Detect which cell encompasses the target text, then output its [x, y] center coordinate. 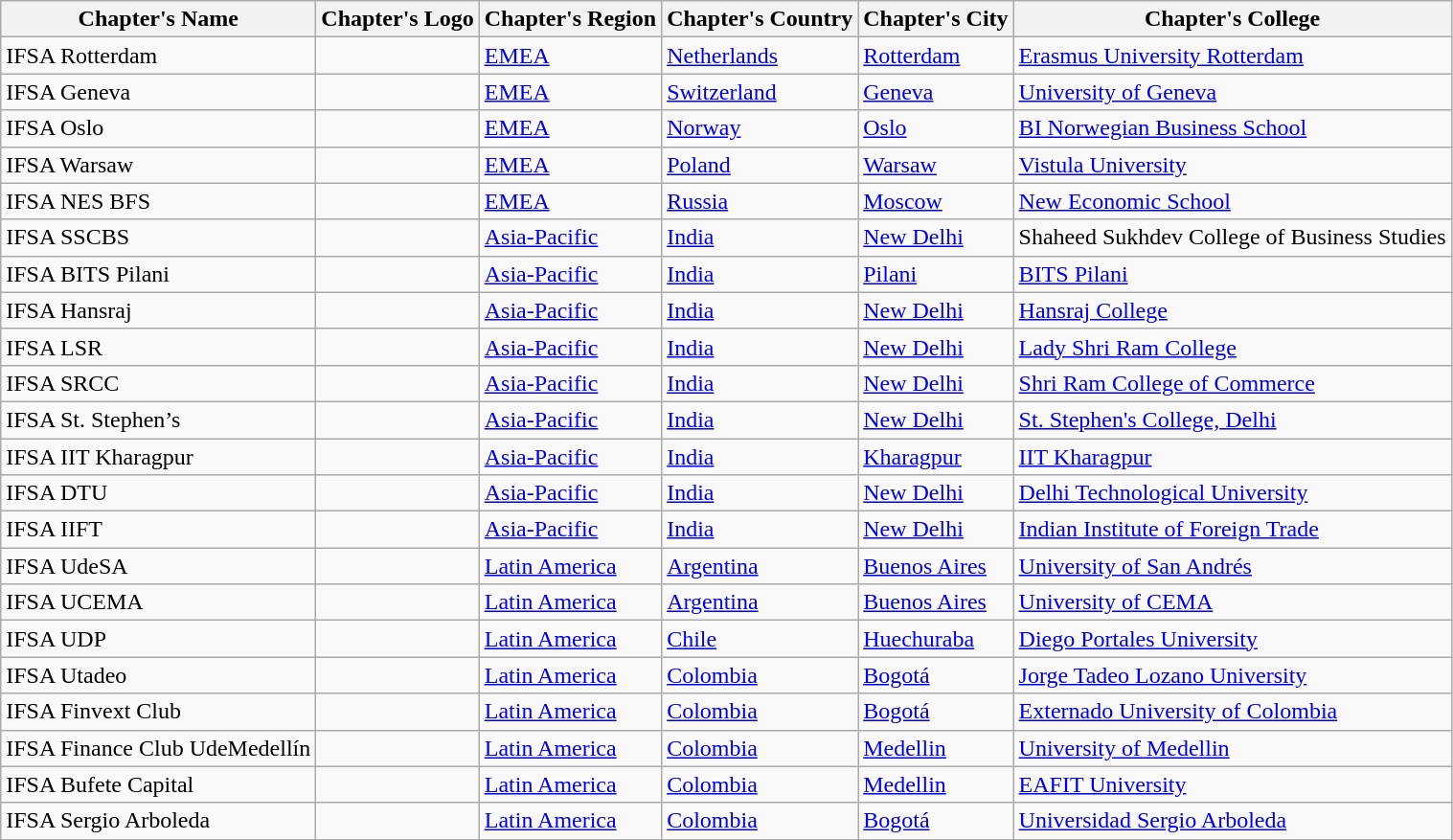
Netherlands [761, 56]
Chapter's Name [159, 19]
Universidad Sergio Arboleda [1232, 821]
Russia [761, 201]
Lady Shri Ram College [1232, 347]
IFSA Oslo [159, 128]
IFSA DTU [159, 493]
Indian Institute of Foreign Trade [1232, 530]
Shri Ram College of Commerce [1232, 383]
Chapter's College [1232, 19]
Geneva [936, 92]
Hansraj College [1232, 310]
Norway [761, 128]
IFSA UDP [159, 639]
New Economic School [1232, 201]
University of San Andrés [1232, 566]
Erasmus University Rotterdam [1232, 56]
EAFIT University [1232, 784]
Poland [761, 165]
IFSA NES BFS [159, 201]
IFSA Utadeo [159, 675]
BITS Pilani [1232, 274]
IFSA Warsaw [159, 165]
IFSA UCEMA [159, 602]
IFSA BITS Pilani [159, 274]
Externado University of Colombia [1232, 712]
Pilani [936, 274]
IFSA IIT Kharagpur [159, 457]
Chapter's Country [761, 19]
Diego Portales University [1232, 639]
IIT Kharagpur [1232, 457]
St. Stephen's College, Delhi [1232, 420]
Jorge Tadeo Lozano University [1232, 675]
IFSA SSCBS [159, 238]
Vistula University [1232, 165]
IFSA Finvext Club [159, 712]
IFSA Hansraj [159, 310]
Rotterdam [936, 56]
IFSA Finance Club UdeMedellín [159, 748]
Chapter's Region [570, 19]
Chapter's Logo [397, 19]
Delhi Technological University [1232, 493]
Oslo [936, 128]
IFSA Geneva [159, 92]
Switzerland [761, 92]
BI Norwegian Business School [1232, 128]
IFSA St. Stephen’s [159, 420]
IFSA Bufete Capital [159, 784]
IFSA UdeSA [159, 566]
IFSA LSR [159, 347]
Huechuraba [936, 639]
IFSA Sergio Arboleda [159, 821]
Warsaw [936, 165]
Moscow [936, 201]
Chile [761, 639]
University of CEMA [1232, 602]
IFSA Rotterdam [159, 56]
IFSA IIFT [159, 530]
University of Geneva [1232, 92]
Kharagpur [936, 457]
Chapter's City [936, 19]
Shaheed Sukhdev College of Business Studies [1232, 238]
IFSA SRCC [159, 383]
University of Medellin [1232, 748]
